Find where the given text appears and provide that cell's center as (X, Y) coordinate. 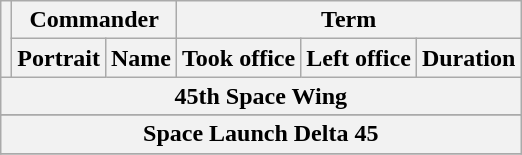
Name (140, 58)
Commander (94, 20)
Took office (239, 58)
Duration (468, 58)
Space Launch Delta 45 (261, 134)
45th Space Wing (261, 96)
Term (349, 20)
Left office (359, 58)
Portrait (59, 58)
